Identify which cell holds the provided text, then report its [X, Y] central coordinate. 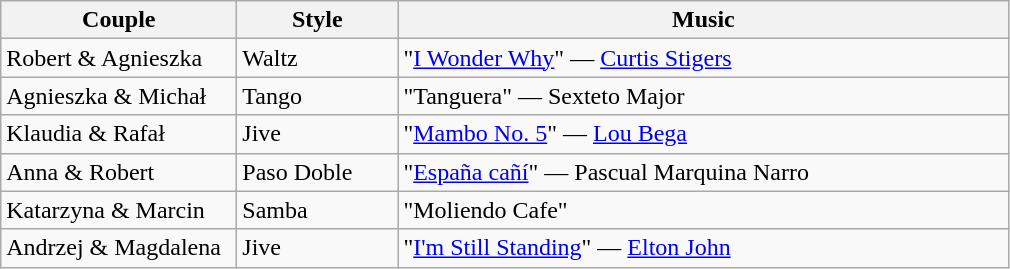
Klaudia & Rafał [119, 134]
Anna & Robert [119, 172]
Tango [318, 96]
"I'm Still Standing" — Elton John [704, 248]
Style [318, 20]
Couple [119, 20]
Samba [318, 210]
Music [704, 20]
"Moliendo Cafe" [704, 210]
Katarzyna & Marcin [119, 210]
"I Wonder Why" — Curtis Stigers [704, 58]
Andrzej & Magdalena [119, 248]
Waltz [318, 58]
"Mambo No. 5" — Lou Bega [704, 134]
Robert & Agnieszka [119, 58]
"España cañí" — Pascual Marquina Narro [704, 172]
Paso Doble [318, 172]
Agnieszka & Michał [119, 96]
"Tanguera" — Sexteto Major [704, 96]
